Determine the (X, Y) coordinate at the center of the cell enclosing the given text.  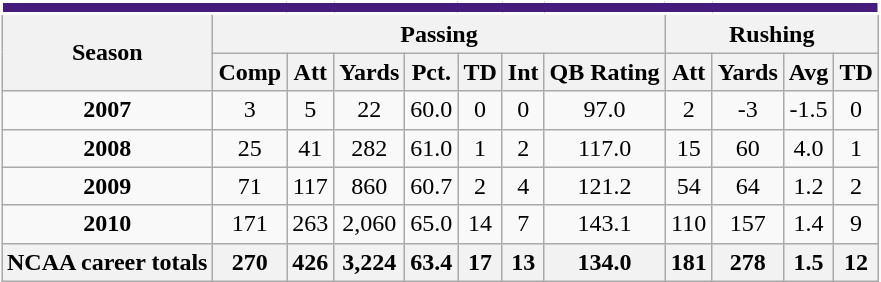
9 (856, 224)
NCAA career totals (108, 262)
60.7 (432, 186)
263 (310, 224)
17 (480, 262)
117 (310, 186)
54 (688, 186)
25 (250, 148)
QB Rating (604, 72)
71 (250, 186)
3 (250, 110)
64 (748, 186)
4 (523, 186)
1.4 (808, 224)
143.1 (604, 224)
2007 (108, 110)
Comp (250, 72)
2008 (108, 148)
4.0 (808, 148)
61.0 (432, 148)
3,224 (370, 262)
13 (523, 262)
181 (688, 262)
2,060 (370, 224)
-1.5 (808, 110)
110 (688, 224)
7 (523, 224)
60.0 (432, 110)
12 (856, 262)
Rushing (772, 34)
282 (370, 148)
1.5 (808, 262)
157 (748, 224)
1.2 (808, 186)
Int (523, 72)
60 (748, 148)
63.4 (432, 262)
97.0 (604, 110)
-3 (748, 110)
278 (748, 262)
2009 (108, 186)
22 (370, 110)
2010 (108, 224)
Passing (439, 34)
Season (108, 52)
15 (688, 148)
270 (250, 262)
426 (310, 262)
Avg (808, 72)
117.0 (604, 148)
14 (480, 224)
65.0 (432, 224)
121.2 (604, 186)
Pct. (432, 72)
171 (250, 224)
41 (310, 148)
5 (310, 110)
134.0 (604, 262)
860 (370, 186)
